Search for the cell housing the specified text and yield its (X, Y) center coordinate. 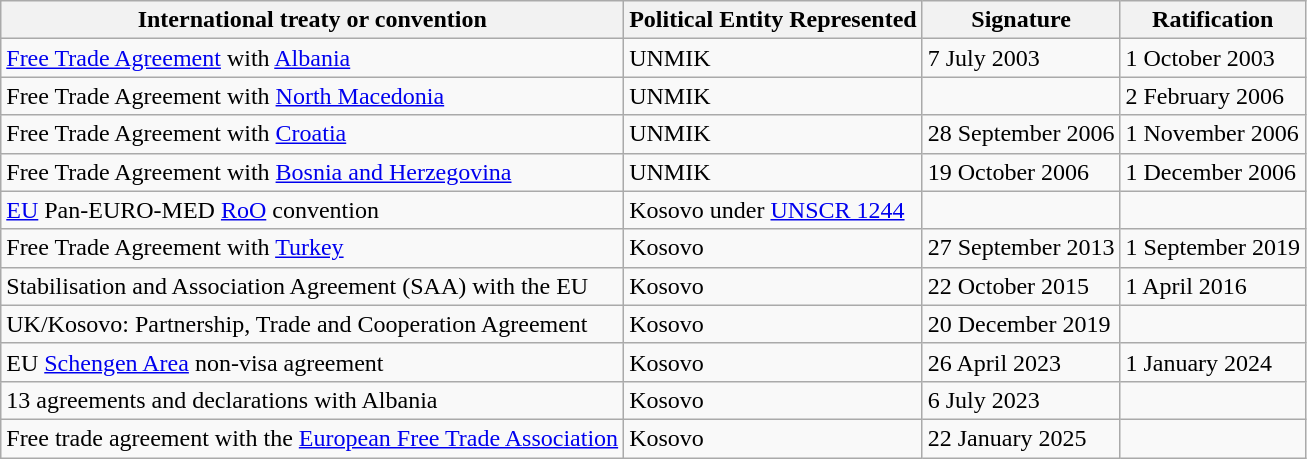
EU Pan-EURO-MED RoO convention (312, 210)
19 October 2006 (1021, 172)
International treaty or convention (312, 20)
7 July 2003 (1021, 58)
UK/Kosovo: Partnership, Trade and Cooperation Agreement (312, 324)
Free Trade Agreement with Turkey (312, 248)
20 December 2019 (1021, 324)
1 October 2003 (1213, 58)
6 July 2023 (1021, 400)
Free Trade Agreement with Bosnia and Herzegovina (312, 172)
1 September 2019 (1213, 248)
1 November 2006 (1213, 134)
Kosovo under UNSCR 1244 (774, 210)
22 October 2015 (1021, 286)
26 April 2023 (1021, 362)
Political Entity Represented (774, 20)
Free trade agreement with the European Free Trade Association (312, 438)
28 September 2006 (1021, 134)
Free Trade Agreement with Albania (312, 58)
2 February 2006 (1213, 96)
13 agreements and declarations with Albania (312, 400)
1 December 2006 (1213, 172)
Ratification (1213, 20)
Stabilisation and Association Agreement (SAA) with the EU (312, 286)
EU Schengen Area non-visa agreement (312, 362)
1 April 2016 (1213, 286)
27 September 2013 (1021, 248)
1 January 2024 (1213, 362)
Signature (1021, 20)
22 January 2025 (1021, 438)
Free Trade Agreement with Croatia (312, 134)
Free Trade Agreement with North Macedonia (312, 96)
